Output the [X, Y] coordinate of the center of the cell containing the given text.  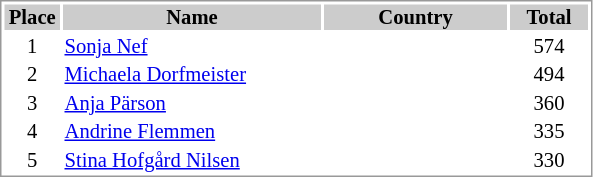
5 [32, 160]
Country [416, 17]
2 [32, 75]
3 [32, 103]
Michaela Dorfmeister [192, 75]
360 [549, 103]
1 [32, 46]
494 [549, 75]
Place [32, 17]
574 [549, 46]
Andrine Flemmen [192, 131]
335 [549, 131]
Stina Hofgård Nilsen [192, 160]
Name [192, 17]
330 [549, 160]
Sonja Nef [192, 46]
4 [32, 131]
Anja Pärson [192, 103]
Total [549, 17]
